Provide the (X, Y) coordinate of the cell's center where the given text is located.  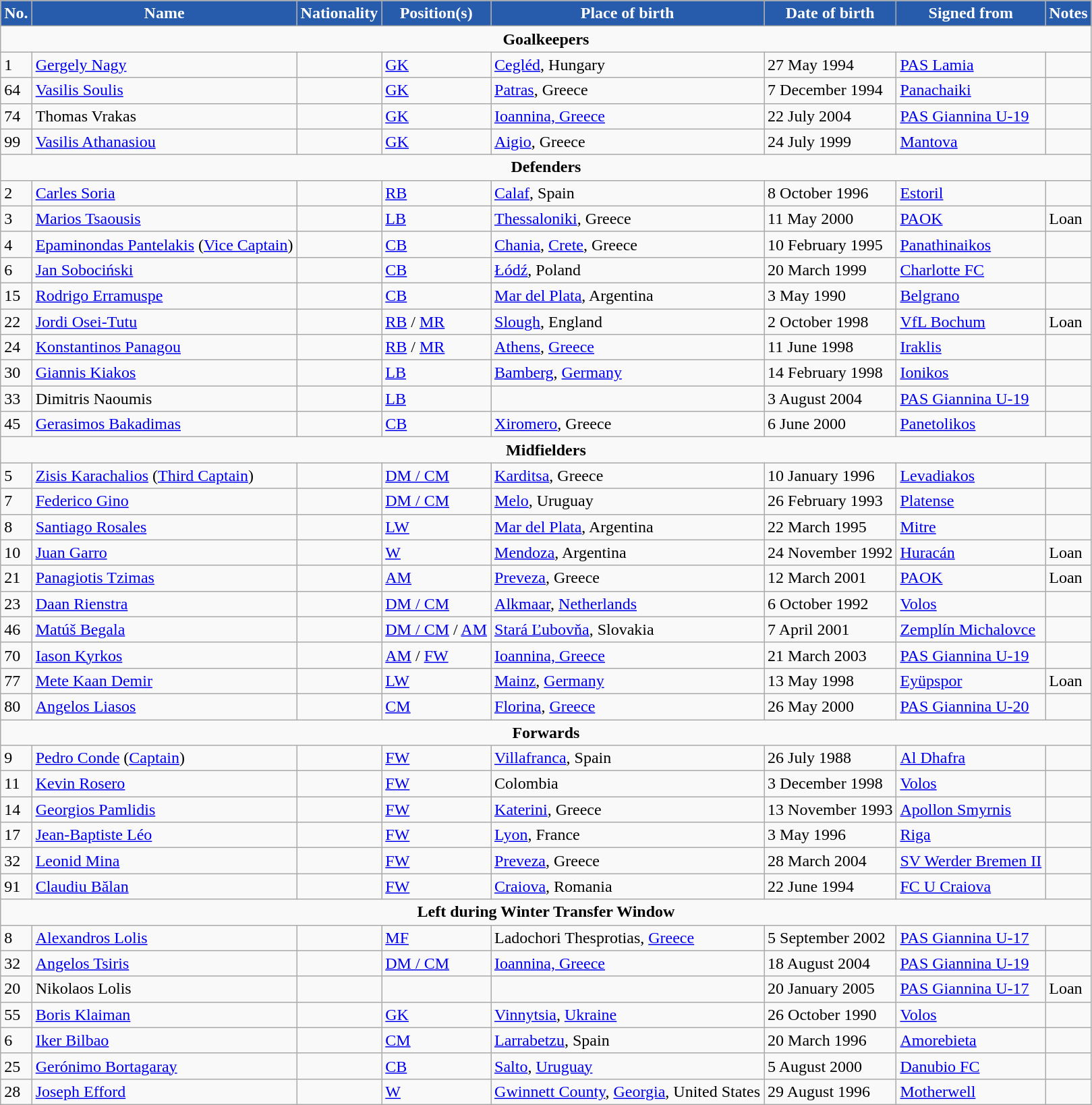
Łódź, Poland (627, 270)
Georgios Pamlidis (165, 810)
14 February 1998 (830, 373)
Iraklis (971, 347)
Mantova (971, 142)
Amorebieta (971, 1040)
91 (16, 886)
Ionikos (971, 373)
27 May 1994 (830, 65)
Vinnytsia, Ukraine (627, 1015)
Gergely Nagy (165, 65)
Place of birth (627, 13)
Al Dhafra (971, 758)
5 August 2000 (830, 1066)
Juan Garro (165, 552)
Alkmaar, Netherlands (627, 604)
Athens, Greece (627, 347)
RB (436, 193)
25 (16, 1066)
22 March 1995 (830, 527)
Charlotte FC (971, 270)
Belgrano (971, 295)
Forwards (546, 732)
11 (16, 784)
Villafranca, Spain (627, 758)
Slough, England (627, 322)
13 May 1998 (830, 681)
AM (436, 578)
22 June 1994 (830, 886)
Patras, Greece (627, 90)
Angelos Liasos (165, 706)
Panachaiki (971, 90)
5 (16, 476)
2 October 1998 (830, 322)
Rodrigo Erramuspe (165, 295)
Mitre (971, 527)
13 November 1993 (830, 810)
Federico Gino (165, 501)
Jan Sobociński (165, 270)
3 December 1998 (830, 784)
10 (16, 552)
FC U Craiova (971, 886)
Epaminondas Pantelakis (Vice Captain) (165, 244)
Marios Tsaousis (165, 219)
15 (16, 295)
Florina, Greece (627, 706)
Jean-Baptiste Léo (165, 835)
4 (16, 244)
Midfielders (546, 450)
Aigio, Greece (627, 142)
23 (16, 604)
45 (16, 424)
22 July 2004 (830, 116)
Huracán (971, 552)
6 June 2000 (830, 424)
Lyon, France (627, 835)
5 September 2002 (830, 938)
Joseph Efford (165, 1092)
20 January 2005 (830, 989)
10 February 1995 (830, 244)
20 March 1999 (830, 270)
28 March 2004 (830, 861)
26 May 2000 (830, 706)
9 (16, 758)
Name (165, 13)
Eyüpspor (971, 681)
Thessaloniki, Greece (627, 219)
Calaf, Spain (627, 193)
Daan Rienstra (165, 604)
MF (436, 938)
18 August 2004 (830, 963)
Stará Ľubovňa, Slovakia (627, 629)
7 April 2001 (830, 629)
Date of birth (830, 13)
Panetolikos (971, 424)
Ladochori Thesprotias, Greece (627, 938)
33 (16, 399)
20 March 1996 (830, 1040)
26 February 1993 (830, 501)
Angelos Tsiris (165, 963)
6 October 1992 (830, 604)
Santiago Rosales (165, 527)
Apollon Smyrnis (971, 810)
Matúš Begala (165, 629)
Bamberg, Germany (627, 373)
11 May 2000 (830, 219)
3 May 1996 (830, 835)
Nikolaos Lolis (165, 989)
Salto, Uruguay (627, 1066)
3 (16, 219)
Katerini, Greece (627, 810)
Nationality (339, 13)
Estoril (971, 193)
Xiromero, Greece (627, 424)
14 (16, 810)
Carles Soria (165, 193)
26 July 1988 (830, 758)
24 (16, 347)
11 June 1998 (830, 347)
Jordi Osei-Tutu (165, 322)
SV Werder Bremen II (971, 861)
Zisis Karachalios (Third Captain) (165, 476)
Position(s) (436, 13)
Zemplín Michalovce (971, 629)
29 August 1996 (830, 1092)
55 (16, 1015)
77 (16, 681)
30 (16, 373)
3 May 1990 (830, 295)
21 (16, 578)
28 (16, 1092)
17 (16, 835)
Claudiu Bălan (165, 886)
Gerónimo Bortagaray (165, 1066)
Dimitris Naoumis (165, 399)
DM / CM / AM (436, 629)
Mendoza, Argentina (627, 552)
Panathinaikos (971, 244)
Mete Kaan Demir (165, 681)
1 (16, 65)
21 March 2003 (830, 655)
Left during Winter Transfer Window (546, 912)
Leonid Mina (165, 861)
Vasilis Athanasiou (165, 142)
Thomas Vrakas (165, 116)
Giannis Kiakos (165, 373)
Alexandros Lolis (165, 938)
Signed from (971, 13)
AM / FW (436, 655)
No. (16, 13)
46 (16, 629)
8 October 1996 (830, 193)
Danubio FC (971, 1066)
Riga (971, 835)
Notes (1068, 13)
Pedro Conde (Captain) (165, 758)
Defenders (546, 167)
3 August 2004 (830, 399)
24 July 1999 (830, 142)
Colombia (627, 784)
Vasilis Soulis (165, 90)
Goalkeepers (546, 39)
20 (16, 989)
2 (16, 193)
22 (16, 322)
74 (16, 116)
Boris Klaiman (165, 1015)
64 (16, 90)
99 (16, 142)
Melo, Uruguay (627, 501)
Panagiotis Tzimas (165, 578)
Cegléd, Hungary (627, 65)
Gerasimos Bakadimas (165, 424)
Larrabetzu, Spain (627, 1040)
Kevin Rosero (165, 784)
Iker Bilbao (165, 1040)
12 March 2001 (830, 578)
PAS Giannina U-20 (971, 706)
Craiova, Romania (627, 886)
VfL Bochum (971, 322)
Chania, Crete, Greece (627, 244)
80 (16, 706)
Platense (971, 501)
Mainz, Germany (627, 681)
Gwinnett County, Georgia, United States (627, 1092)
70 (16, 655)
Levadiakos (971, 476)
7 December 1994 (830, 90)
Konstantinos Panagou (165, 347)
10 January 1996 (830, 476)
Motherwell (971, 1092)
24 November 1992 (830, 552)
PAS Lamia (971, 65)
Iason Kyrkos (165, 655)
26 October 1990 (830, 1015)
Karditsa, Greece (627, 476)
7 (16, 501)
